Provide the (x, y) coordinate of the cell's center where the given text is located.  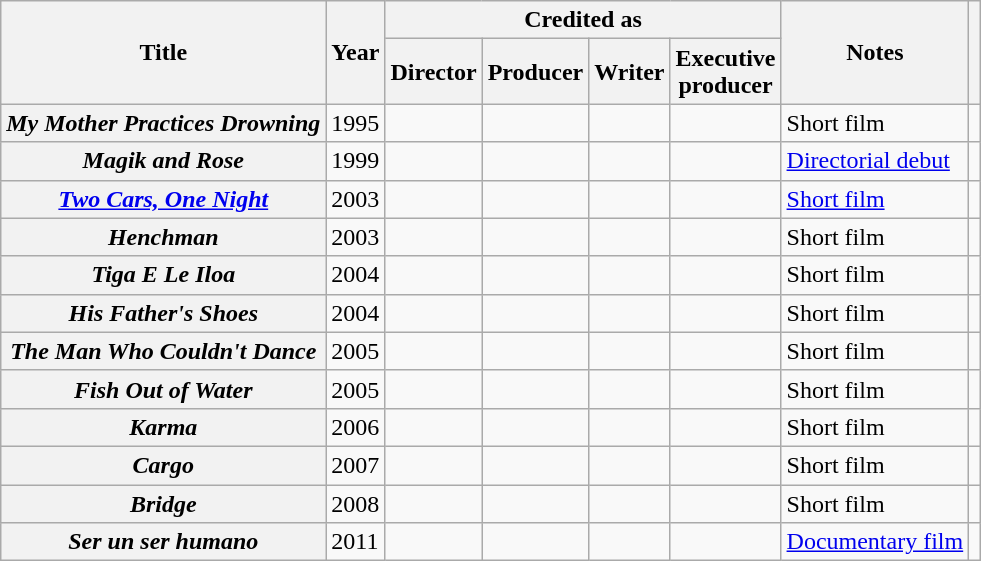
Fish Out of Water (164, 389)
My Mother Practices Drowning (164, 123)
1999 (356, 161)
Henchman (164, 237)
Bridge (164, 503)
Cargo (164, 465)
2011 (356, 542)
Year (356, 52)
Ser un ser humano (164, 542)
Title (164, 52)
Writer (630, 72)
The Man Who Couldn't Dance (164, 351)
Documentary film (875, 542)
Executiveproducer (726, 72)
Notes (875, 52)
Karma (164, 427)
Directorial debut (875, 161)
His Father's Shoes (164, 313)
Credited as (583, 20)
2006 (356, 427)
Director (434, 72)
Two Cars, One Night (164, 199)
1995 (356, 123)
Producer (536, 72)
Magik and Rose (164, 161)
Tiga E Le Iloa (164, 275)
2008 (356, 503)
2007 (356, 465)
